Extract the (X, Y) coordinate from the center of the cell holding the provided text.  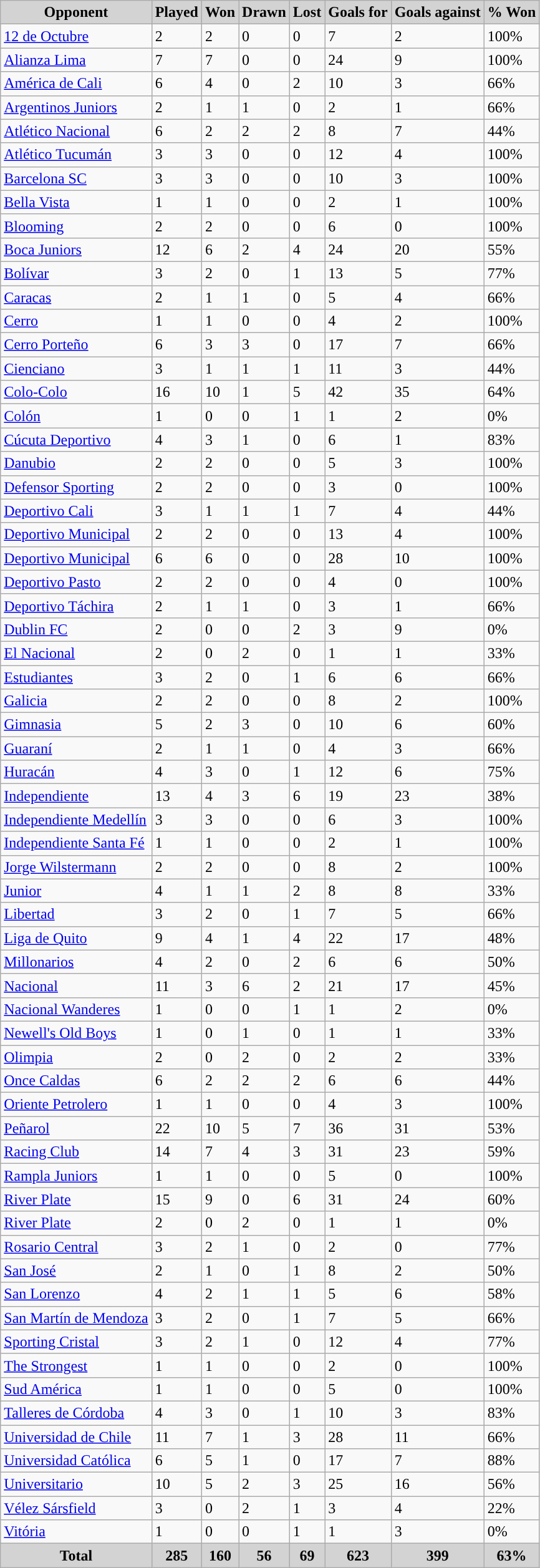
64% (511, 392)
Universitario (76, 1484)
58% (511, 1294)
Independiente Medellín (76, 820)
38% (511, 796)
Rosario Central (76, 1247)
Nacional Wanderes (76, 1009)
Estudiantes (76, 677)
Drawn (264, 12)
14 (176, 1152)
San José (76, 1270)
Cerro Porteño (76, 345)
36 (358, 1128)
Alianza Lima (76, 60)
Oriente Petrolero (76, 1105)
Junior (76, 891)
Peñarol (76, 1128)
Caracas (76, 298)
Guaraní (76, 748)
Nacional (76, 985)
Bolívar (76, 273)
Danubio (76, 463)
59% (511, 1152)
Liga de Quito (76, 938)
Colón (76, 416)
Argentinos Juniors (76, 107)
Colo-Colo (76, 392)
Played (176, 12)
12 de Octubre (76, 36)
25 (358, 1484)
45% (511, 985)
Goals for (358, 12)
42 (358, 392)
56 (264, 1556)
América de Cali (76, 84)
Dublin FC (76, 629)
Sud América (76, 1389)
75% (511, 772)
15 (176, 1199)
Olimpia (76, 1057)
Talleres de Córdoba (76, 1413)
Independiente Santa Fé (76, 843)
Vélez Sársfield (76, 1508)
399 (438, 1556)
Defensor Sporting (76, 487)
Millonarios (76, 962)
Independiente (76, 796)
Rampla Juniors (76, 1176)
88% (511, 1461)
56% (511, 1484)
% Won (511, 12)
Huracán (76, 772)
Deportivo Pasto (76, 582)
Cienciano (76, 369)
Vitória (76, 1532)
Sporting Cristal (76, 1342)
160 (219, 1556)
Atlético Tucumán (76, 155)
Galicia (76, 701)
Lost (307, 12)
21 (358, 985)
63% (511, 1556)
The Strongest (76, 1365)
53% (511, 1128)
Cerro (76, 321)
Jorge Wilstermann (76, 867)
Deportivo Cali (76, 511)
69 (307, 1556)
Libertad (76, 914)
Racing Club (76, 1152)
22% (511, 1508)
Universidad Católica (76, 1461)
Total (76, 1556)
San Martín de Mendoza (76, 1318)
20 (438, 249)
55% (511, 249)
623 (358, 1556)
Opponent (76, 12)
Cúcuta Deportivo (76, 440)
Goals against (438, 12)
Once Caldas (76, 1081)
Newell's Old Boys (76, 1033)
Barcelona SC (76, 178)
Gimnasia (76, 725)
Boca Juniors (76, 249)
Universidad de Chile (76, 1436)
Won (219, 12)
19 (358, 796)
48% (511, 938)
Deportivo Táchira (76, 606)
Blooming (76, 226)
San Lorenzo (76, 1294)
El Nacional (76, 653)
Bella Vista (76, 202)
285 (176, 1556)
35 (438, 392)
Atlético Nacional (76, 131)
